Extract the [x, y] coordinate from the center of the cell holding the provided text.  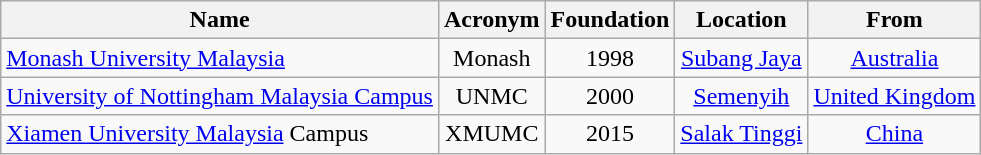
University of Nottingham Malaysia Campus [220, 96]
From [894, 20]
United Kingdom [894, 96]
Foundation [610, 20]
Semenyih [742, 96]
China [894, 134]
Name [220, 20]
2015 [610, 134]
UNMC [492, 96]
2000 [610, 96]
Monash [492, 58]
Monash University Malaysia [220, 58]
Location [742, 20]
XMUMC [492, 134]
Australia [894, 58]
Acronym [492, 20]
Salak Tinggi [742, 134]
Xiamen University Malaysia Campus [220, 134]
Subang Jaya [742, 58]
1998 [610, 58]
